Extract the (x, y) coordinate from the center of the cell holding the provided text.  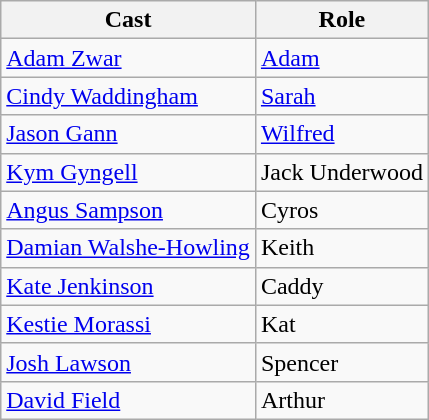
Cast (128, 20)
Cyros (342, 210)
David Field (128, 400)
Spencer (342, 362)
Keith (342, 248)
Kate Jenkinson (128, 286)
Jason Gann (128, 134)
Wilfred (342, 134)
Josh Lawson (128, 362)
Adam (342, 58)
Angus Sampson (128, 210)
Arthur (342, 400)
Damian Walshe-Howling (128, 248)
Role (342, 20)
Jack Underwood (342, 172)
Sarah (342, 96)
Caddy (342, 286)
Cindy Waddingham (128, 96)
Kat (342, 324)
Kestie Morassi (128, 324)
Adam Zwar (128, 58)
Kym Gyngell (128, 172)
